Return the [x, y] coordinate for the center point of the cell that contains the specified text.  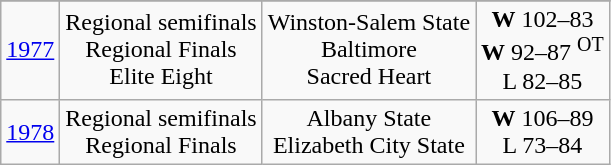
Regional semifinalsRegional Finals [161, 132]
Winston-Salem StateBaltimoreSacred Heart [368, 50]
1978 [30, 132]
Regional semifinalsRegional FinalsElite Eight [161, 50]
W 102–83W 92–87 OTL 82–85 [543, 50]
W 106–89L 73–84 [543, 132]
1977 [30, 50]
Albany StateElizabeth City State [368, 132]
